Pinpoint the cell where the given text exists, returning its [X, Y] midpoint coordinate. 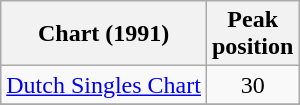
30 [252, 85]
Peakposition [252, 34]
Chart (1991) [104, 34]
Dutch Singles Chart [104, 85]
